Provide the (x, y) coordinate of the cell's center where the given text is located.  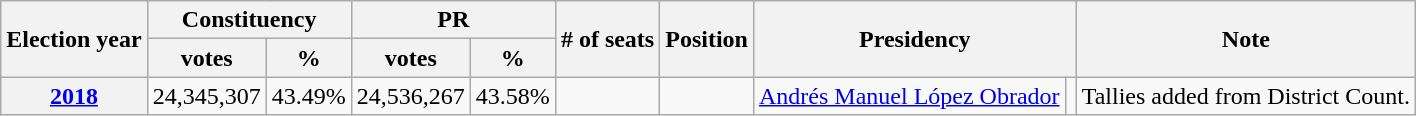
Andrés Manuel López Obrador (909, 96)
Election year (74, 39)
Note (1246, 39)
43.49% (308, 96)
2018 (74, 96)
43.58% (512, 96)
24,536,267 (410, 96)
Tallies added from District Count. (1246, 96)
Constituency (249, 20)
PR (453, 20)
Position (707, 39)
24,345,307 (206, 96)
Presidency (914, 39)
# of seats (607, 39)
